Locate the cell with the specified text and output its (x, y) center coordinate. 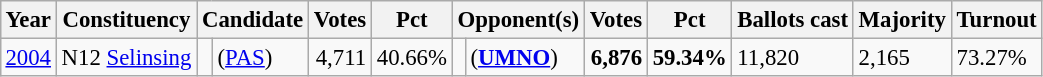
11,820 (792, 57)
Ballots cast (792, 20)
Opponent(s) (518, 20)
4,711 (340, 57)
N12 Selinsing (126, 57)
Constituency (126, 20)
(UMNO) (524, 57)
2,165 (902, 57)
73.27% (996, 57)
Candidate (253, 20)
40.66% (412, 57)
6,876 (616, 57)
59.34% (690, 57)
2004 (28, 57)
(PAS) (260, 57)
Year (28, 20)
Turnout (996, 20)
Majority (902, 20)
